Locate the cell with the specified text and output its (x, y) center coordinate. 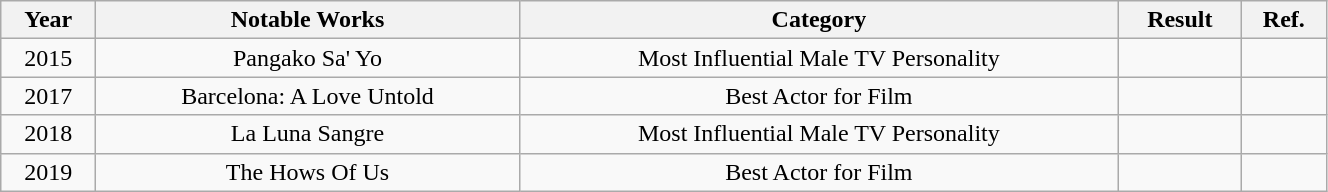
Ref. (1284, 20)
2019 (48, 172)
Result (1180, 20)
Pangako Sa' Yo (308, 58)
2015 (48, 58)
The Hows Of Us (308, 172)
2017 (48, 96)
Notable Works (308, 20)
Year (48, 20)
La Luna Sangre (308, 134)
Category (818, 20)
2018 (48, 134)
Barcelona: A Love Untold (308, 96)
